Extract the (X, Y) coordinate from the center of the cell holding the provided text.  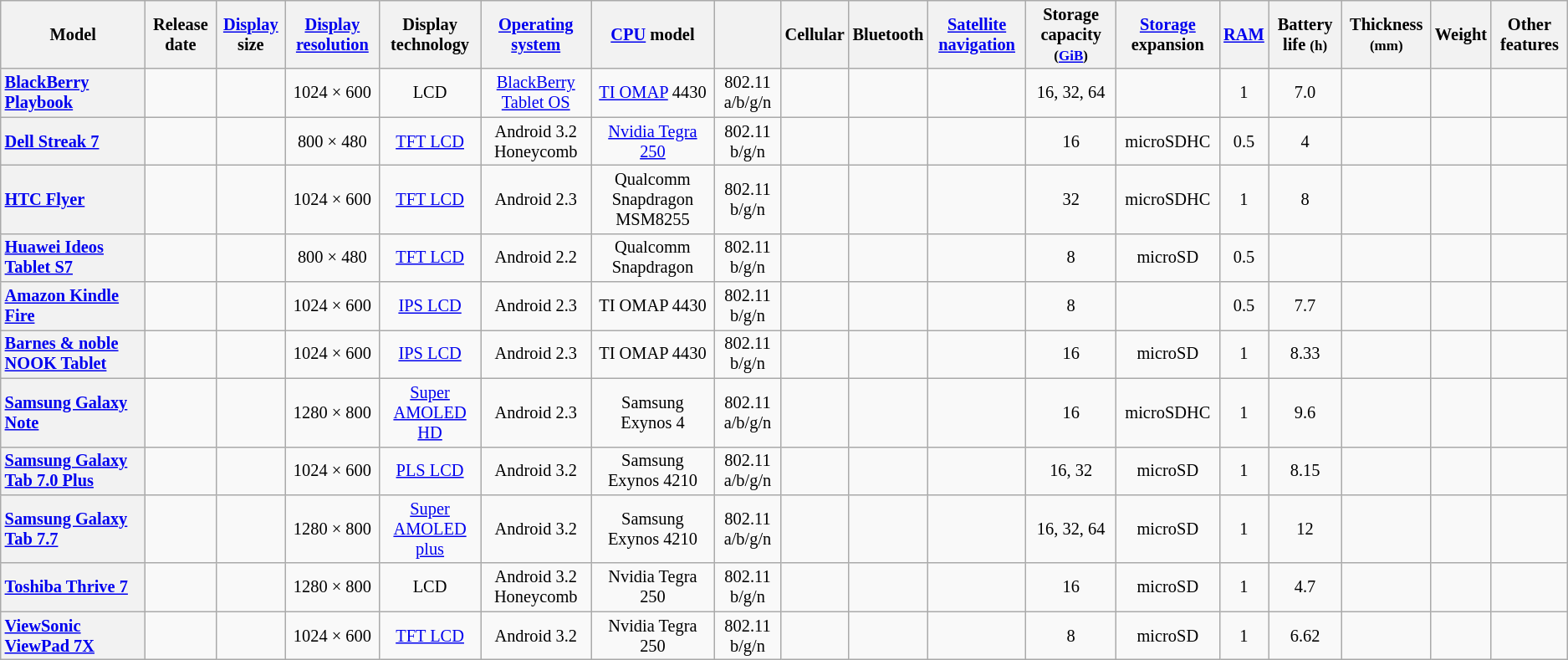
Barnes & noble NOOK Tablet (74, 354)
Battery life (h) (1305, 34)
RAM (1244, 34)
Samsung Exynos 4 (653, 412)
BlackBerry Tablet OS (536, 93)
9.6 (1305, 412)
Operating system (536, 34)
Other features (1530, 34)
Super AMOLED HD (430, 412)
Dell Streak 7 (74, 141)
Storage expansion (1167, 34)
8.15 (1305, 471)
Android 2.2 (536, 258)
16, 32 (1070, 471)
4 (1305, 141)
7.7 (1305, 306)
Samsung Galaxy Note (74, 412)
Display size (251, 34)
7.0 (1305, 93)
Samsung Galaxy Tab 7.0 Plus (74, 471)
Release date (181, 34)
Super AMOLED plus (430, 529)
8.33 (1305, 354)
32 (1070, 199)
Toshiba Thrive 7 (74, 587)
PLS LCD (430, 471)
Bluetooth (888, 34)
Display resolution (332, 34)
Model (74, 34)
Huawei Ideos Tablet S7 (74, 258)
Storage capacity (GiB) (1070, 34)
6.62 (1305, 636)
Amazon Kindle Fire (74, 306)
Qualcomm Snapdragon MSM8255 (653, 199)
Samsung Galaxy Tab 7.7 (74, 529)
ViewSonic ViewPad 7X (74, 636)
Cellular (815, 34)
Weight (1461, 34)
BlackBerry Playbook (74, 93)
4.7 (1305, 587)
Display technology (430, 34)
Satellite navigation (977, 34)
HTC Flyer (74, 199)
12 (1305, 529)
Qualcomm Snapdragon (653, 258)
Thickness (mm) (1387, 34)
CPU model (653, 34)
